Output the (X, Y) coordinate of the center of the cell containing the given text.  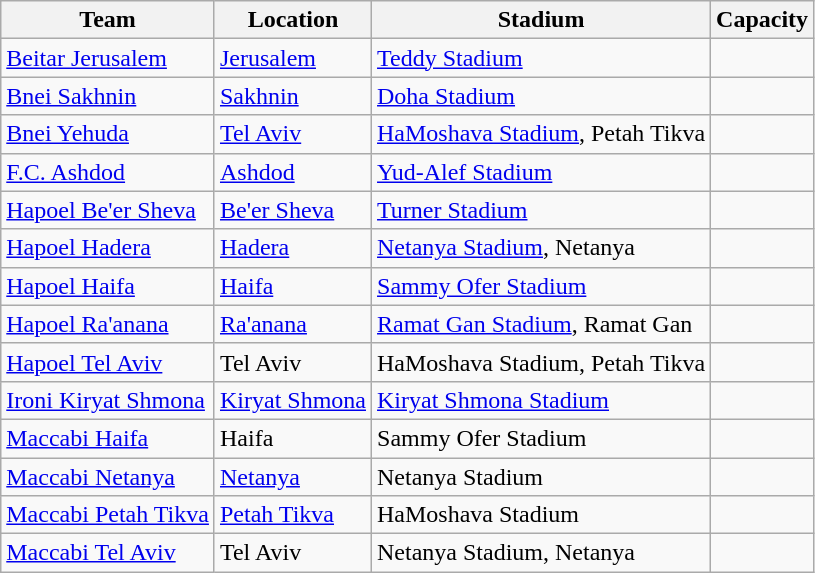
Ra'anana (292, 324)
Bnei Sakhnin (108, 96)
Maccabi Netanya (108, 477)
Ramat Gan Stadium, Ramat Gan (542, 324)
Hapoel Hadera (108, 248)
Netanya (292, 477)
Ashdod (292, 172)
Stadium (542, 20)
Hapoel Ra'anana (108, 324)
Be'er Sheva (292, 210)
Teddy Stadium (542, 58)
Maccabi Haifa (108, 438)
Jerusalem (292, 58)
Kiryat Shmona (292, 400)
Kiryat Shmona Stadium (542, 400)
Team (108, 20)
Hadera (292, 248)
Bnei Yehuda (108, 134)
Turner Stadium (542, 210)
Hapoel Tel Aviv (108, 362)
Maccabi Petah Tikva (108, 515)
Maccabi Tel Aviv (108, 553)
Netanya Stadium (542, 477)
Hapoel Be'er Sheva (108, 210)
Ironi Kiryat Shmona (108, 400)
Location (292, 20)
Doha Stadium (542, 96)
Hapoel Haifa (108, 286)
F.C. Ashdod (108, 172)
HaMoshava Stadium (542, 515)
Yud-Alef Stadium (542, 172)
Capacity (762, 20)
Beitar Jerusalem (108, 58)
Petah Tikva (292, 515)
Sakhnin (292, 96)
